Search for the cell housing the specified text and yield its (X, Y) center coordinate. 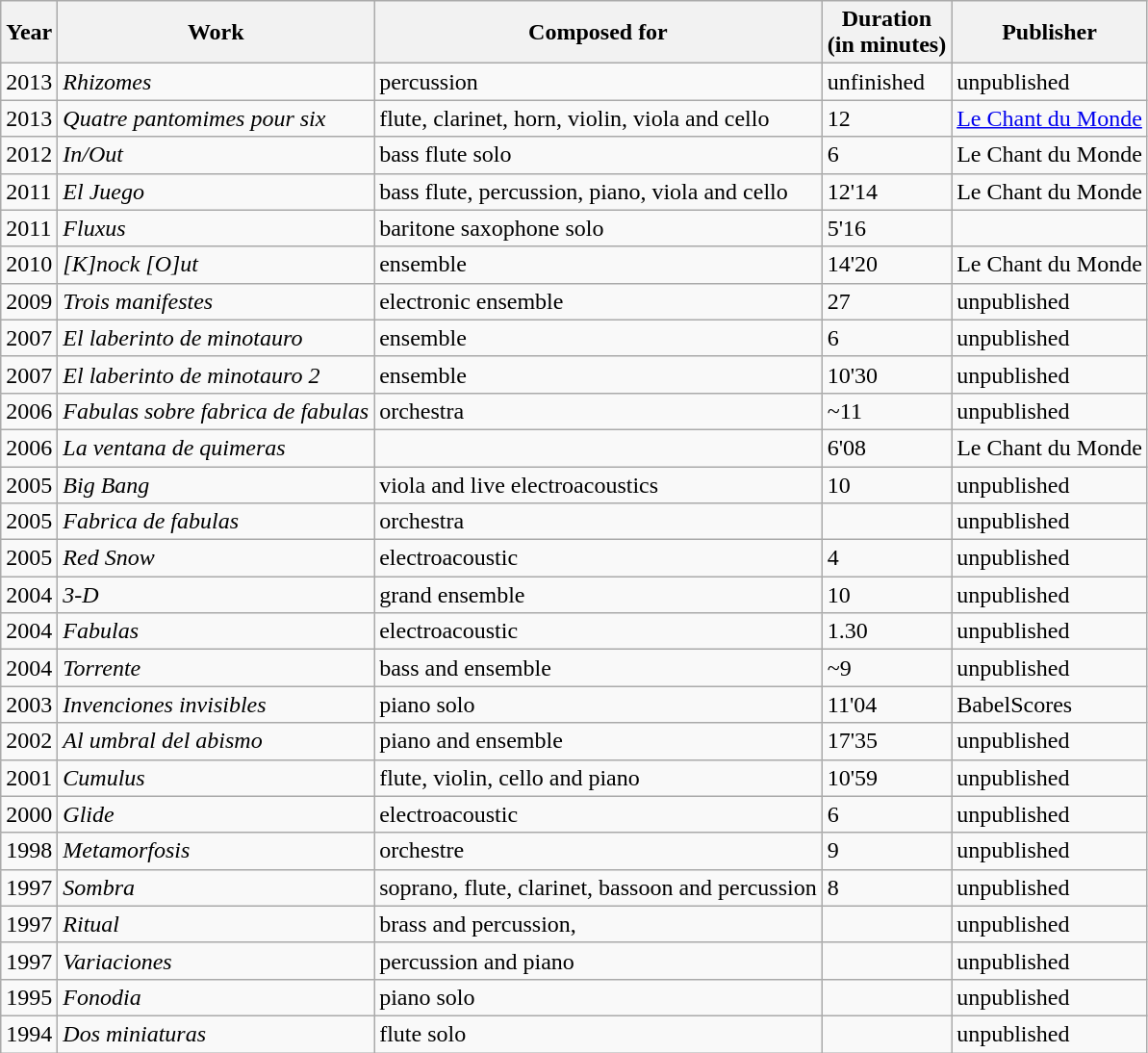
brass and percussion, (599, 924)
2010 (29, 265)
Invenciones invisibles (216, 705)
6'08 (886, 448)
Composed for (599, 33)
Fabulas (216, 631)
2009 (29, 301)
flute solo (599, 1034)
Fabrica de fabulas (216, 522)
Fabulas sobre fabrica de fabulas (216, 411)
Rhizomes (216, 82)
Publisher (1050, 33)
Fluxus (216, 228)
10'30 (886, 374)
11'04 (886, 705)
Year (29, 33)
Fonodia (216, 997)
10'59 (886, 778)
1.30 (886, 631)
La ventana de quimeras (216, 448)
Big Bang (216, 484)
baritone saxophone solo (599, 228)
unfinished (886, 82)
~9 (886, 668)
Quatre pantomimes pour six (216, 118)
2012 (29, 155)
orchestre (599, 851)
2001 (29, 778)
2003 (29, 705)
12 (886, 118)
viola and live electroacoustics (599, 484)
flute, violin, cello and piano (599, 778)
percussion and piano (599, 961)
8 (886, 887)
Ritual (216, 924)
14'20 (886, 265)
Duration(in minutes) (886, 33)
In/Out (216, 155)
5'16 (886, 228)
Variaciones (216, 961)
bass flute, percussion, piano, viola and cello (599, 192)
1998 (29, 851)
flute, clarinet, horn, violin, viola and cello (599, 118)
17'35 (886, 741)
12'14 (886, 192)
Work (216, 33)
Red Snow (216, 558)
[K]nock [O]ut (216, 265)
Sombra (216, 887)
percussion (599, 82)
2002 (29, 741)
El laberinto de minotauro 2 (216, 374)
piano and ensemble (599, 741)
Glide (216, 814)
3-D (216, 595)
Al umbral del abismo (216, 741)
Trois manifestes (216, 301)
Dos miniaturas (216, 1034)
El Juego (216, 192)
Torrente (216, 668)
9 (886, 851)
1995 (29, 997)
~11 (886, 411)
27 (886, 301)
Cumulus (216, 778)
2000 (29, 814)
4 (886, 558)
BabelScores (1050, 705)
El laberinto de minotauro (216, 338)
1994 (29, 1034)
grand ensemble (599, 595)
electronic ensemble (599, 301)
soprano, flute, clarinet, bassoon and percussion (599, 887)
Metamorfosis (216, 851)
bass and ensemble (599, 668)
bass flute solo (599, 155)
